For the text-containing cell, return its midpoint in [X, Y] coordinate format. 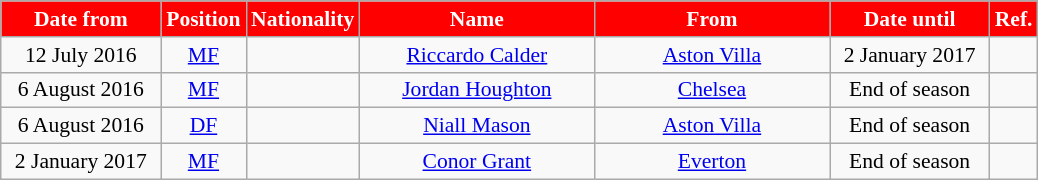
Conor Grant [476, 162]
Riccardo Calder [476, 55]
Date from [81, 19]
Chelsea [712, 90]
Nationality [302, 19]
Everton [712, 162]
From [712, 19]
Jordan Houghton [476, 90]
Date until [910, 19]
Niall Mason [476, 126]
12 July 2016 [81, 55]
Position [204, 19]
Name [476, 19]
DF [204, 126]
Ref. [1014, 19]
